Extract the [x, y] coordinate from the center of the cell holding the provided text.  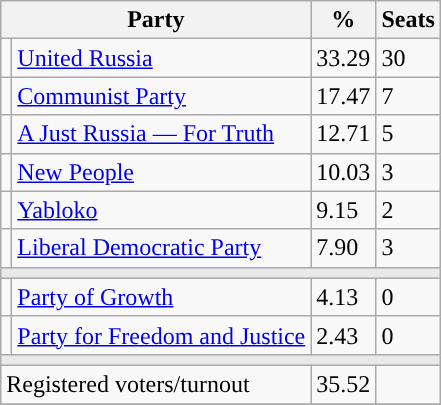
10.03 [344, 172]
9.15 [344, 210]
% [344, 20]
United Russia [162, 58]
Party of Growth [162, 297]
Party for Freedom and Justice [162, 335]
35.52 [344, 384]
33.29 [344, 58]
2.43 [344, 335]
Seats [408, 20]
4.13 [344, 297]
7 [408, 96]
Communist Party [162, 96]
Yabloko [162, 210]
A Just Russia — For Truth [162, 134]
5 [408, 134]
Liberal Democratic Party [162, 248]
30 [408, 58]
17.47 [344, 96]
7.90 [344, 248]
12.71 [344, 134]
New People [162, 172]
Registered voters/turnout [156, 384]
2 [408, 210]
Party [156, 20]
